Return the [x, y] coordinate for the center point of the cell that contains the specified text.  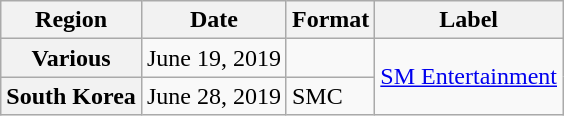
SM Entertainment [469, 77]
Date [214, 20]
June 28, 2019 [214, 96]
June 19, 2019 [214, 58]
Format [330, 20]
Label [469, 20]
Various [72, 58]
SMC [330, 96]
South Korea [72, 96]
Region [72, 20]
